Find where the given text appears and provide that cell's center as [x, y] coordinate. 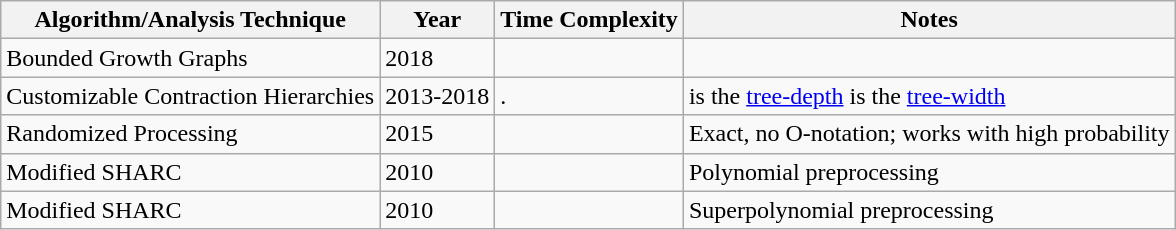
Algorithm/Analysis Technique [190, 20]
Superpolynomial preprocessing [929, 210]
2018 [438, 58]
. [590, 96]
Time Complexity [590, 20]
Year [438, 20]
Exact, no O-notation; works with high probability [929, 134]
Customizable Contraction Hierarchies [190, 96]
2013-2018 [438, 96]
Randomized Processing [190, 134]
is the tree-depth is the tree-width [929, 96]
Polynomial preprocessing [929, 172]
Notes [929, 20]
Bounded Growth Graphs [190, 58]
2015 [438, 134]
